Return (X, Y) of the center of cell containing provided text 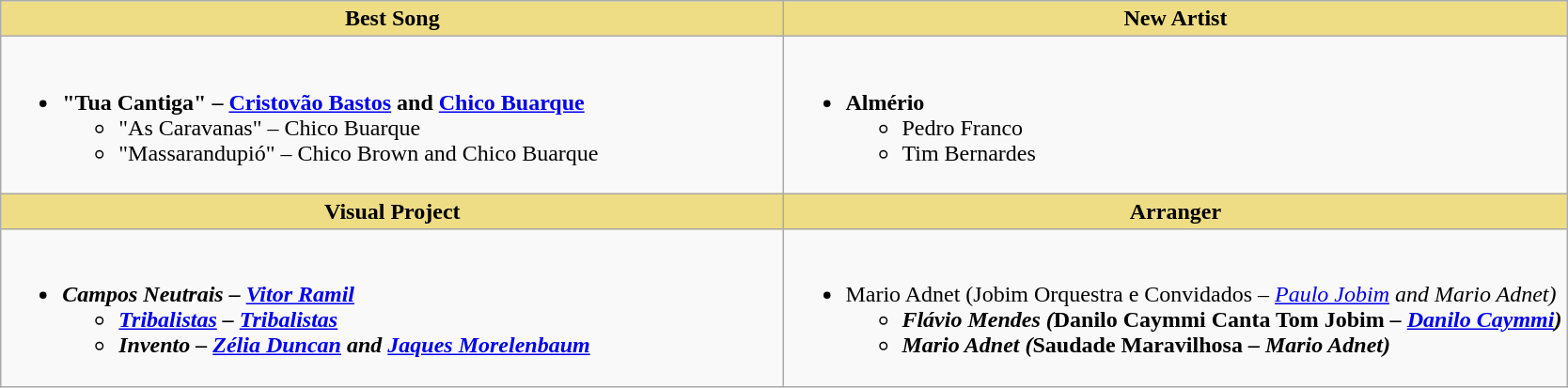
Campos Neutrais – Vitor RamilTribalistas – TribalistasInvento – Zélia Duncan and Jaques Morelenbaum (393, 308)
Visual Project (393, 211)
Arranger (1175, 211)
New Artist (1175, 19)
"Tua Cantiga" – Cristovão Bastos and Chico Buarque"As Caravanas" – Chico Buarque"Massarandupió" – Chico Brown and Chico Buarque (393, 115)
AlmérioPedro FrancoTim Bernardes (1175, 115)
Best Song (393, 19)
